Output the [x, y] coordinate of the center of the cell containing the given text.  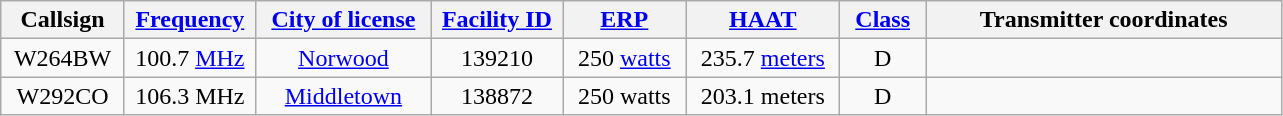
235.7 meters [763, 58]
W264BW [63, 58]
139210 [496, 58]
100.7 MHz [190, 58]
ERP [624, 20]
Transmitter coordinates [1104, 20]
W292CO [63, 96]
Middletown [343, 96]
Frequency [190, 20]
138872 [496, 96]
Class [883, 20]
203.1 meters [763, 96]
HAAT [763, 20]
Norwood [343, 58]
Facility ID [496, 20]
106.3 MHz [190, 96]
City of license [343, 20]
Callsign [63, 20]
